Capture the cell that displays the provided text and extract its [X, Y] central coordinate. 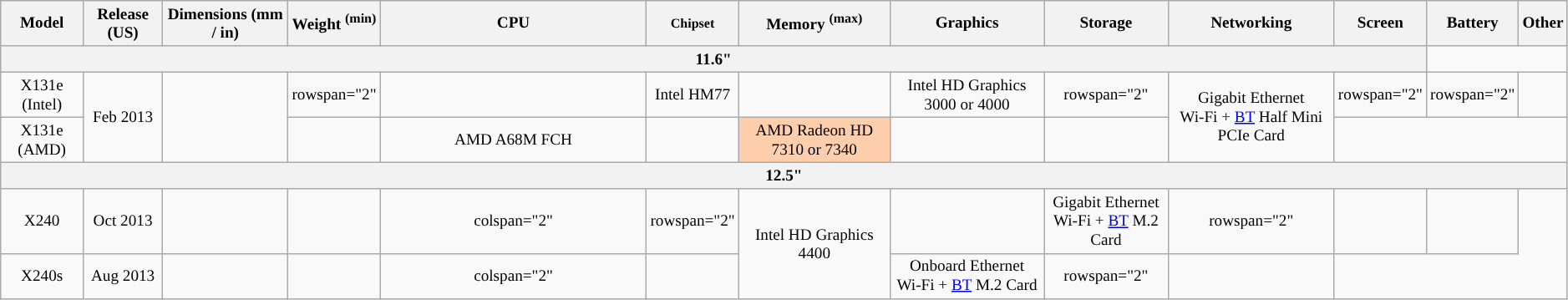
X131e (AMD) [42, 140]
X240 [42, 221]
Oct 2013 [124, 221]
Intel HM77 [693, 94]
Onboard EthernetWi-Fi + BT M.2 Card [967, 276]
CPU [513, 23]
Other [1543, 23]
Networking [1251, 23]
12.5" [784, 176]
Storage [1106, 23]
Gigabit EthernetWi-Fi + BT Half Mini PCIe Card [1251, 117]
Model [42, 23]
AMD Radeon HD 7310 or 7340 [814, 140]
Gigabit EthernetWi-Fi + BT M.2 Card [1106, 221]
Feb 2013 [124, 117]
Aug 2013 [124, 276]
Screen [1380, 23]
Release (US) [124, 23]
Intel HD Graphics 4400 [814, 244]
Weight (min) [334, 23]
Chipset [693, 23]
Battery [1473, 23]
Intel HD Graphics 3000 or 4000 [967, 94]
AMD A68M FCH [513, 140]
Graphics [967, 23]
X131e (Intel) [42, 94]
Dimensions (mm / in) [226, 23]
Memory (max) [814, 23]
X240s [42, 276]
11.6" [713, 59]
